Search for the cell housing the specified text and yield its (x, y) center coordinate. 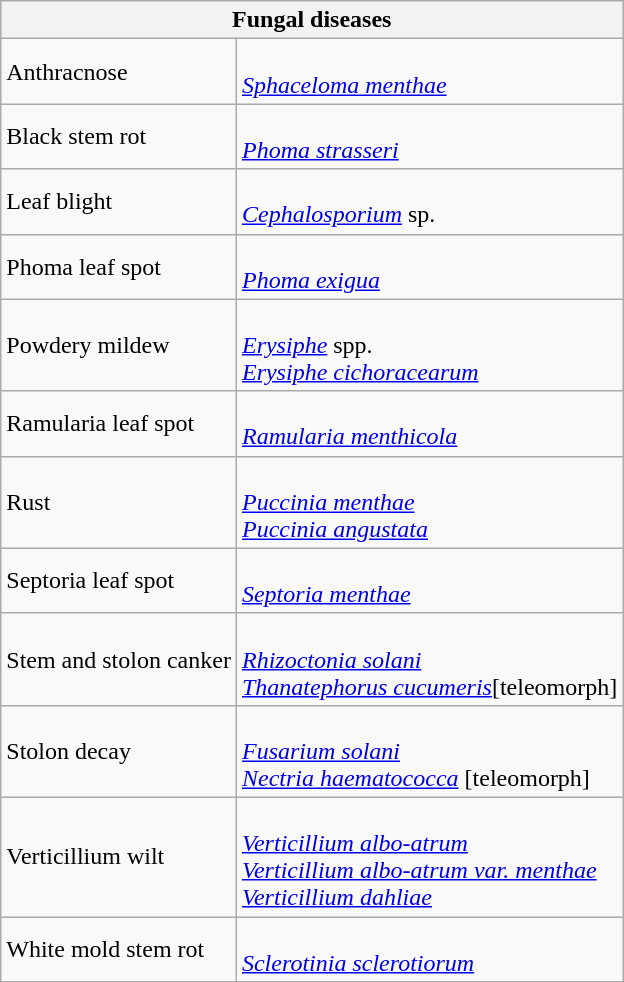
Ramularia leaf spot (119, 424)
Puccinia menthae Puccinia angustata (429, 502)
Stem and stolon canker (119, 659)
Ramularia menthicola (429, 424)
Rhizoctonia solani Thanatephorus cucumeris[teleomorph] (429, 659)
Erysiphe spp. Erysiphe cichoracearum (429, 345)
Rust (119, 502)
Septoria menthae (429, 580)
Septoria leaf spot (119, 580)
Sclerotinia sclerotiorum (429, 948)
Stolon decay (119, 751)
Powdery mildew (119, 345)
White mold stem rot (119, 948)
Fungal diseases (312, 20)
Black stem rot (119, 136)
Fusarium solani Nectria haematococca [teleomorph] (429, 751)
Leaf blight (119, 202)
Phoma strasseri (429, 136)
Anthracnose (119, 72)
Verticillium wilt (119, 856)
Phoma exigua (429, 266)
Phoma leaf spot (119, 266)
Verticillium albo-atrum Verticillium albo-atrum var. menthae Verticillium dahliae (429, 856)
Cephalosporium sp. (429, 202)
Sphaceloma menthae (429, 72)
